Detect which cell encompasses the target text, then output its [x, y] center coordinate. 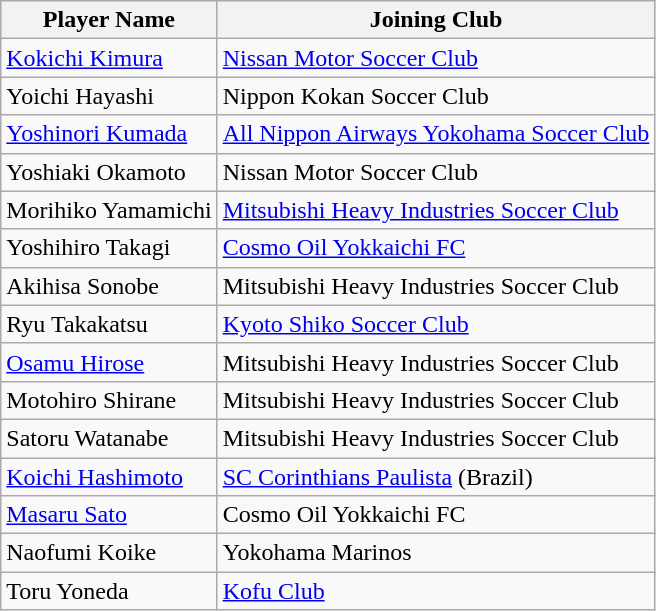
Yoichi Hayashi [109, 96]
Koichi Hashimoto [109, 477]
Kyoto Shiko Soccer Club [436, 324]
Player Name [109, 20]
Satoru Watanabe [109, 438]
Yokohama Marinos [436, 553]
Yoshinori Kumada [109, 134]
All Nippon Airways Yokohama Soccer Club [436, 134]
Toru Yoneda [109, 591]
Kofu Club [436, 591]
Naofumi Koike [109, 553]
Kokichi Kimura [109, 58]
Nippon Kokan Soccer Club [436, 96]
Osamu Hirose [109, 362]
Akihisa Sonobe [109, 286]
Morihiko Yamamichi [109, 210]
Yoshiaki Okamoto [109, 172]
Joining Club [436, 20]
Ryu Takakatsu [109, 324]
Masaru Sato [109, 515]
SC Corinthians Paulista (Brazil) [436, 477]
Motohiro Shirane [109, 400]
Yoshihiro Takagi [109, 248]
